Locate the cell with the specified text and output its [x, y] center coordinate. 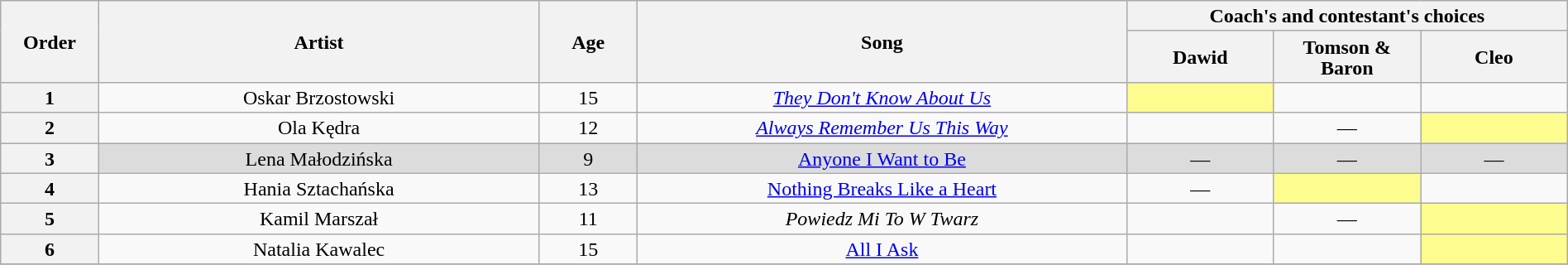
13 [588, 189]
Nothing Breaks Like a Heart [882, 189]
1 [50, 98]
6 [50, 248]
They Don't Know About Us [882, 98]
All I Ask [882, 248]
9 [588, 157]
4 [50, 189]
Anyone I Want to Be [882, 157]
Cleo [1494, 56]
Hania Sztachańska [319, 189]
Artist [319, 41]
3 [50, 157]
Lena Małodzińska [319, 157]
Always Remember Us This Way [882, 128]
Ola Kędra [319, 128]
Powiedz Mi To W Twarz [882, 219]
Song [882, 41]
Age [588, 41]
5 [50, 219]
Oskar Brzostowski [319, 98]
Coach's and contestant's choices [1346, 17]
2 [50, 128]
Natalia Kawalec [319, 248]
Kamil Marszał [319, 219]
Order [50, 41]
12 [588, 128]
Dawid [1200, 56]
11 [588, 219]
Tomson & Baron [1347, 56]
